Detect which cell encompasses the target text, then output its (x, y) center coordinate. 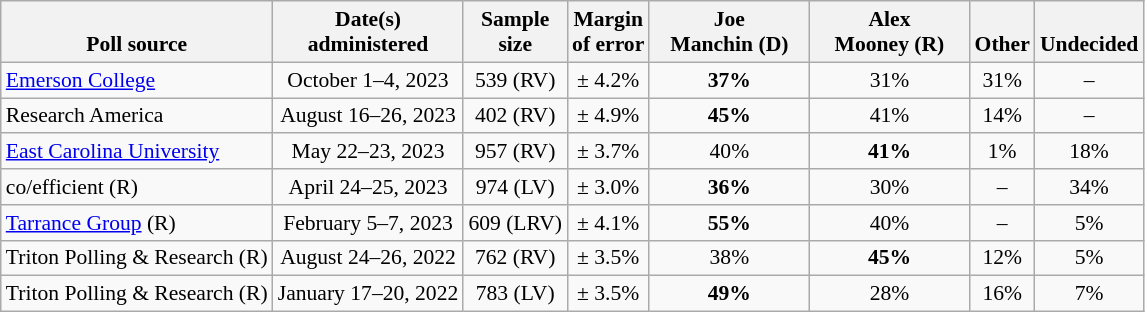
± 4.1% (608, 223)
49% (729, 294)
Other (1002, 32)
783 (LV) (515, 294)
1% (1002, 152)
Undecided (1089, 32)
August 16–26, 2023 (368, 116)
October 1–4, 2023 (368, 80)
JoeManchin (D) (729, 32)
957 (RV) (515, 152)
539 (RV) (515, 80)
Date(s)administered (368, 32)
Poll source (137, 32)
Research America (137, 116)
38% (729, 258)
18% (1089, 152)
28% (889, 294)
16% (1002, 294)
36% (729, 187)
± 3.0% (608, 187)
609 (LRV) (515, 223)
Samplesize (515, 32)
February 5–7, 2023 (368, 223)
January 17–20, 2022 (368, 294)
30% (889, 187)
12% (1002, 258)
762 (RV) (515, 258)
August 24–26, 2022 (368, 258)
± 4.2% (608, 80)
14% (1002, 116)
Marginof error (608, 32)
co/efficient (R) (137, 187)
37% (729, 80)
May 22–23, 2023 (368, 152)
7% (1089, 294)
± 3.7% (608, 152)
± 4.9% (608, 116)
AlexMooney (R) (889, 32)
Emerson College (137, 80)
974 (LV) (515, 187)
East Carolina University (137, 152)
402 (RV) (515, 116)
34% (1089, 187)
April 24–25, 2023 (368, 187)
Tarrance Group (R) (137, 223)
55% (729, 223)
